Extract the (x, y) coordinate from the center of the cell holding the provided text.  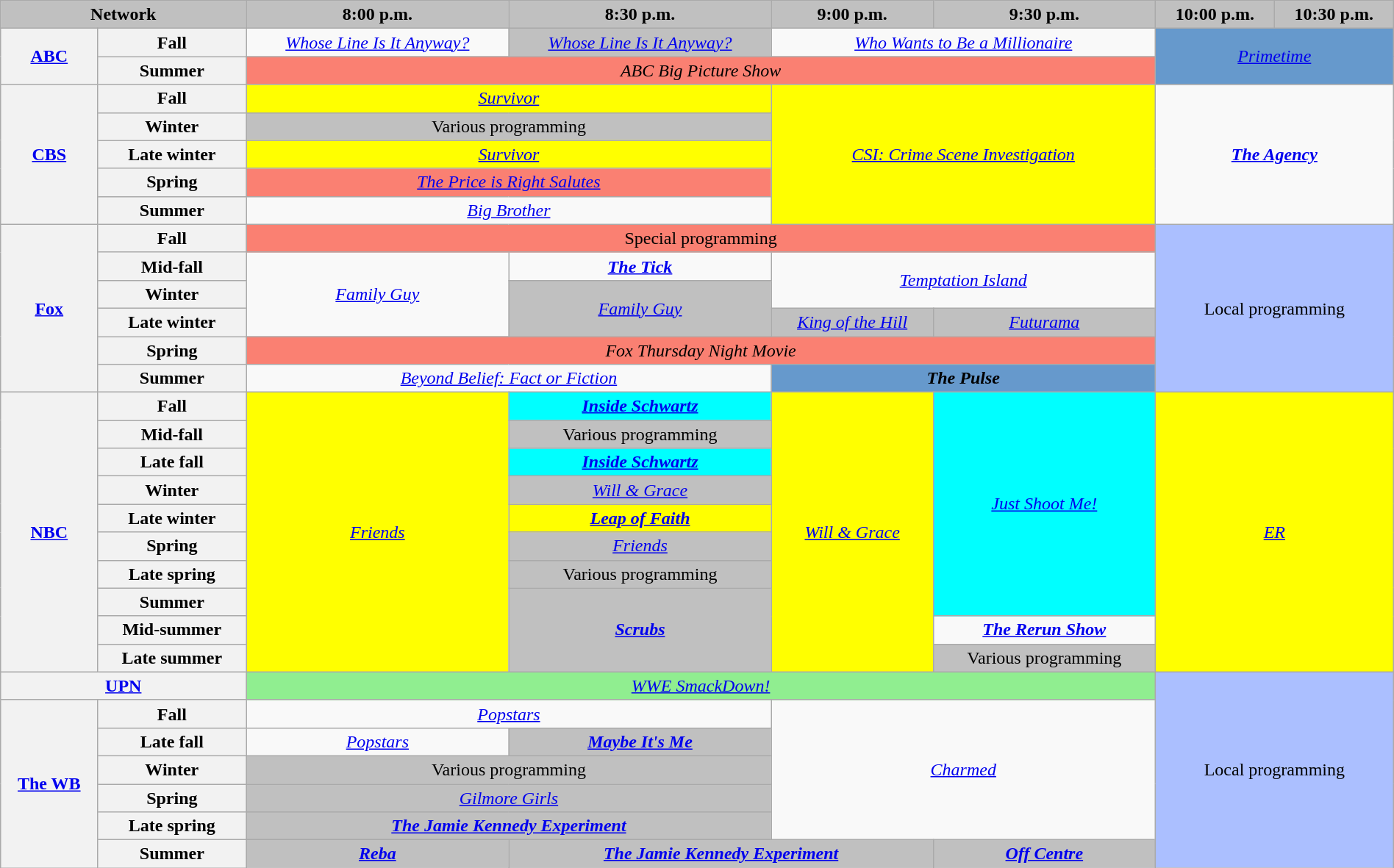
WWE SmackDown! (701, 686)
The Pulse (963, 379)
Futurama (1044, 322)
Scrubs (640, 630)
Leap of Faith (640, 518)
ABC Big Picture Show (701, 71)
The Price is Right Salutes (509, 182)
ER (1274, 532)
King of the Hill (852, 322)
Beyond Belief: Fact or Fiction (509, 379)
The Rerun Show (1044, 630)
Network (124, 15)
ABC (49, 57)
Fox Thursday Night Movie (701, 351)
Gilmore Girls (509, 797)
Just Shoot Me! (1044, 504)
UPN (124, 686)
CBS (49, 154)
8:00 p.m. (378, 15)
Charmed (963, 770)
8:30 p.m. (640, 15)
10:00 p.m. (1215, 15)
Primetime (1274, 57)
The Tick (640, 266)
Big Brother (509, 210)
The WB (49, 783)
NBC (49, 532)
9:30 p.m. (1044, 15)
Reba (378, 854)
Maybe It's Me (640, 742)
Fox (49, 308)
Temptation Island (963, 280)
The Agency (1274, 154)
Off Centre (1044, 854)
9:00 p.m. (852, 15)
Mid-summer (172, 630)
10:30 p.m. (1334, 15)
Special programming (701, 238)
Who Wants to Be a Millionaire (963, 43)
CSI: Crime Scene Investigation (963, 154)
Late summer (172, 658)
